Capture the cell that displays the provided text and extract its [X, Y] central coordinate. 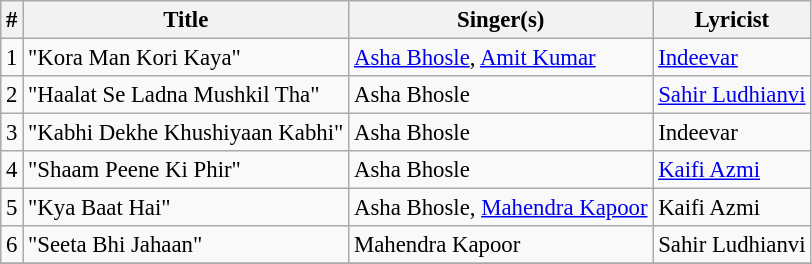
Asha Bhosle, Mahendra Kapoor [501, 208]
"Kya Baat Hai" [186, 208]
5 [12, 208]
2 [12, 95]
4 [12, 170]
"Kabhi Dekhe Khushiyaan Kabhi" [186, 133]
3 [12, 133]
Asha Bhosle, Amit Kumar [501, 58]
Singer(s) [501, 20]
# [12, 20]
1 [12, 58]
"Kora Man Kori Kaya" [186, 58]
"Seeta Bhi Jahaan" [186, 245]
"Shaam Peene Ki Phir" [186, 170]
"Haalat Se Ladna Mushkil Tha" [186, 95]
Lyricist [732, 20]
Mahendra Kapoor [501, 245]
6 [12, 245]
Title [186, 20]
